Search for the cell housing the specified text and yield its (x, y) center coordinate. 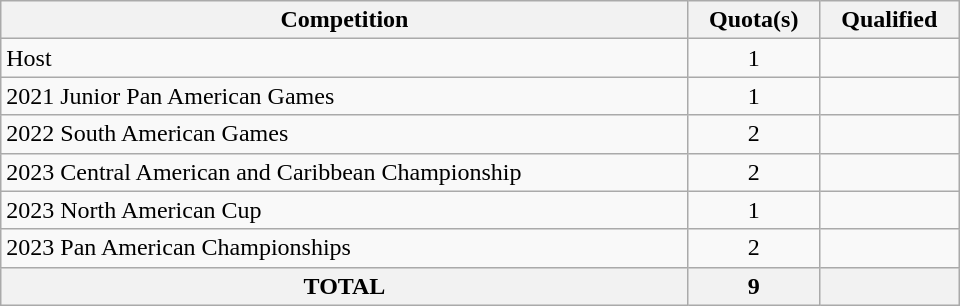
9 (754, 286)
Competition (344, 20)
2023 Central American and Caribbean Championship (344, 172)
2023 Pan American Championships (344, 248)
2021 Junior Pan American Games (344, 96)
2022 South American Games (344, 134)
2023 North American Cup (344, 210)
Quota(s) (754, 20)
Qualified (889, 20)
Host (344, 58)
TOTAL (344, 286)
